Output the (x, y) coordinate of the center of the cell containing the given text.  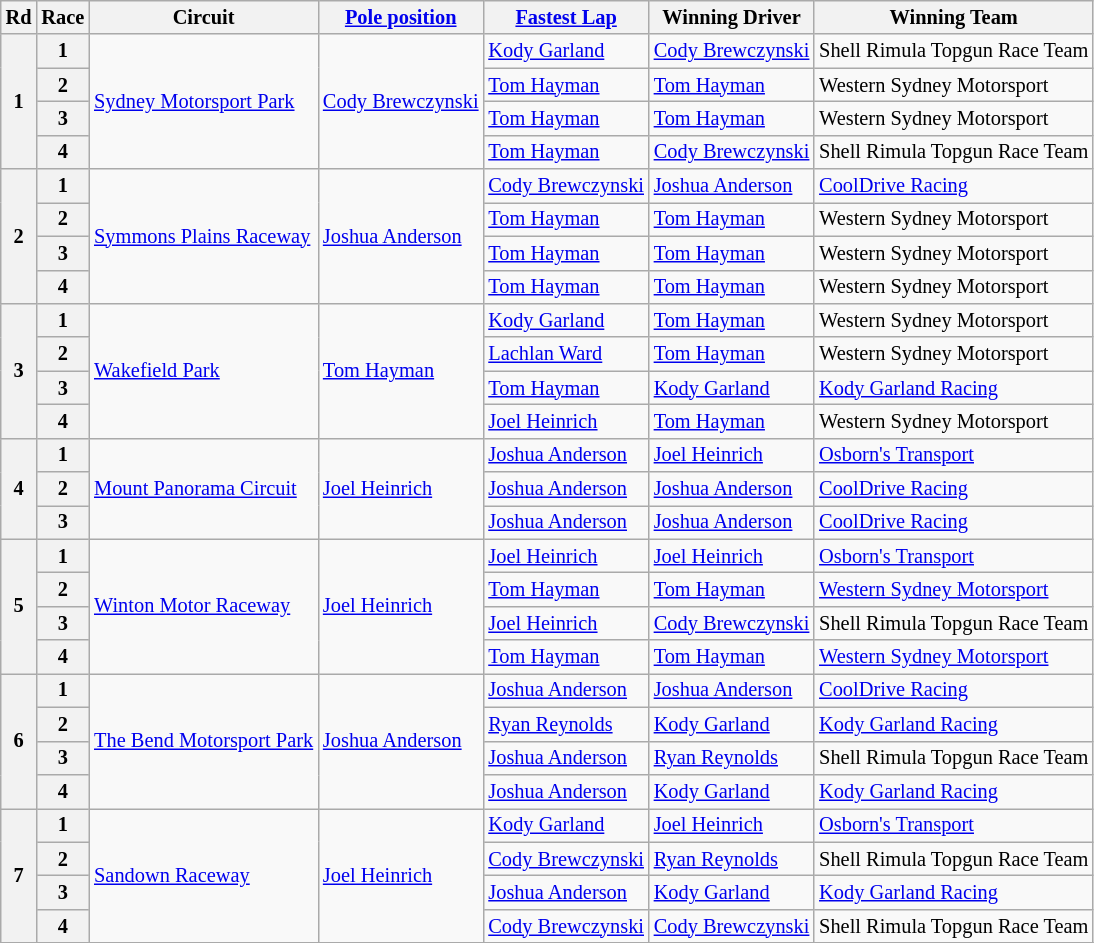
7 (19, 876)
Sandown Raceway (204, 876)
Race (62, 17)
Wakefield Park (204, 370)
Pole position (400, 17)
6 (19, 740)
Mount Panorama Circuit (204, 488)
Winning Driver (732, 17)
Rd (19, 17)
5 (19, 606)
Symmons Plains Raceway (204, 236)
Sydney Motorsport Park (204, 102)
Circuit (204, 17)
Lachlan Ward (566, 354)
Winton Motor Raceway (204, 606)
The Bend Motorsport Park (204, 740)
Fastest Lap (566, 17)
Winning Team (954, 17)
